Output the (X, Y) coordinate of the center of the cell containing the given text.  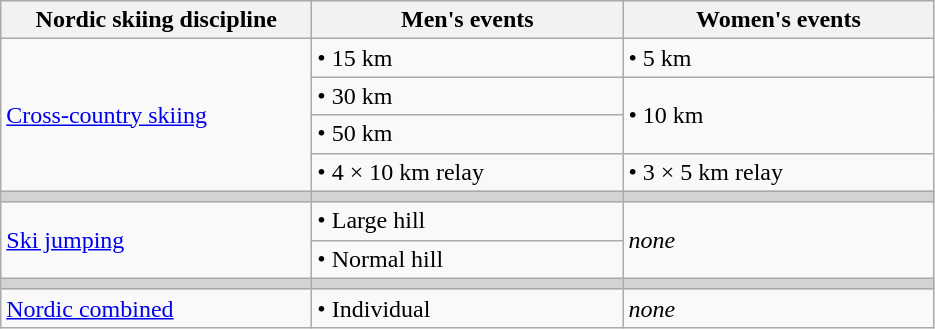
• 15 km (468, 58)
• 10 km (778, 115)
Women's events (778, 20)
• 3 × 5 km relay (778, 172)
• Normal hill (468, 259)
• 5 km (778, 58)
• Large hill (468, 221)
Men's events (468, 20)
• 50 km (468, 134)
Cross-country skiing (156, 115)
Ski jumping (156, 240)
• 4 × 10 km relay (468, 172)
• 30 km (468, 96)
• Individual (468, 308)
Nordic skiing discipline (156, 20)
Nordic combined (156, 308)
